For the text-containing cell, return its midpoint in [X, Y] coordinate format. 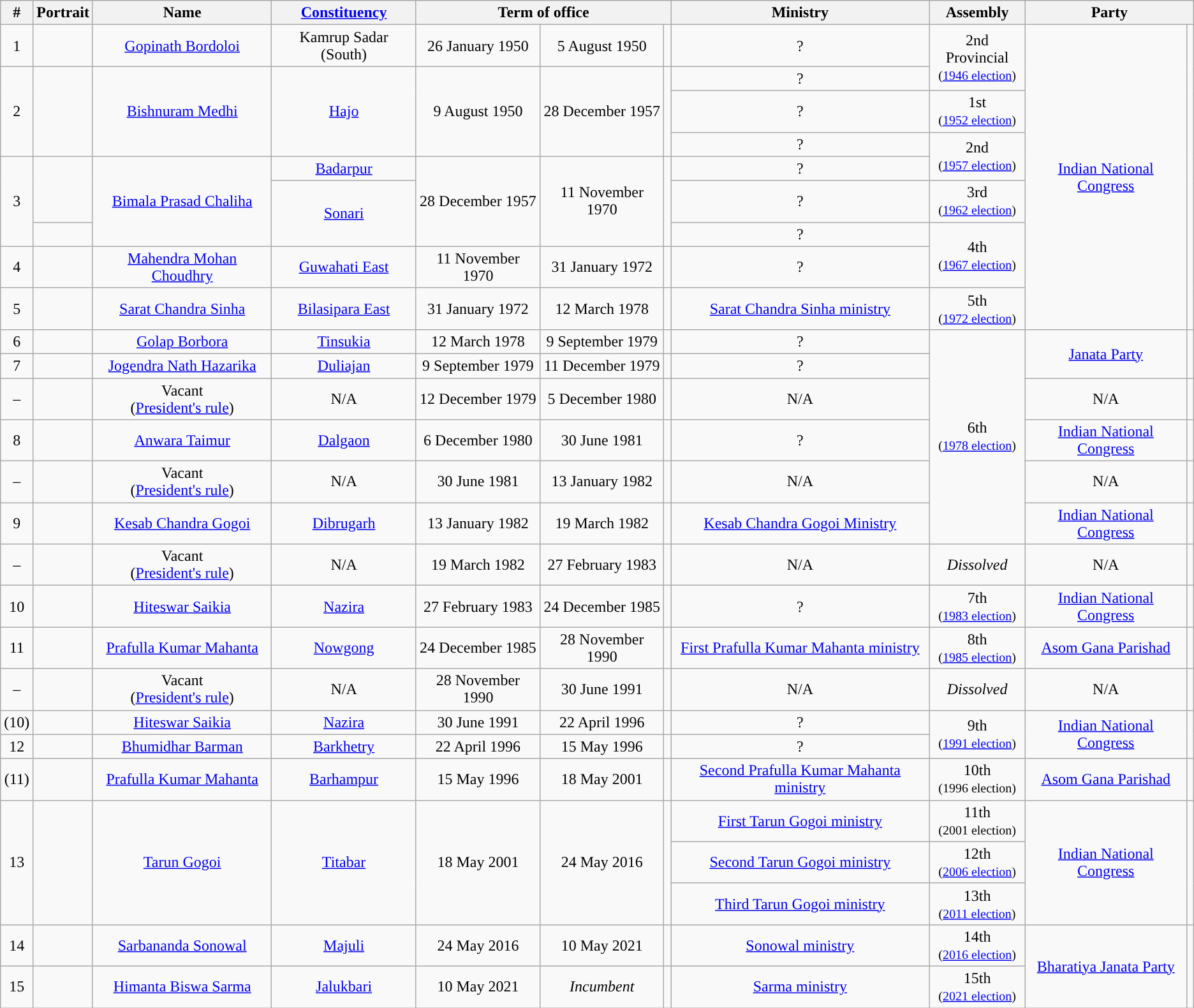
(11) [17, 780]
Sarbananda Sonowal [182, 945]
Sonowal ministry [800, 945]
6th(1978 election) [977, 436]
5 August 1950 [602, 46]
11 [17, 648]
Dalgaon [344, 440]
Badarpur [344, 168]
Ministry [800, 13]
10th(1996 election) [977, 780]
Tarun Gogoi [182, 863]
Hajo [344, 111]
3rd(1962 election) [977, 202]
5 [17, 309]
First Tarun Gogoi ministry [800, 820]
15th(2021 election) [977, 986]
7th(1983 election) [977, 606]
Jogendra Nath Hazarika [182, 366]
5th(1972 election) [977, 309]
7 [17, 366]
2nd Provincial(1946 election) [977, 57]
Constituency [344, 13]
Dibrugarh [344, 523]
Second Tarun Gogoi ministry [800, 863]
Jalukbari [344, 986]
11th(2001 election) [977, 820]
12th(2006 election) [977, 863]
Sarma ministry [800, 986]
Golap Borbora [182, 341]
Janata Party [1106, 353]
Sarat Chandra Sinha ministry [800, 309]
6 December 1980 [478, 440]
Guwahati East [344, 267]
6 [17, 341]
Bhumidhar Barman [182, 746]
8th(1985 election) [977, 648]
9 August 1950 [478, 111]
Party [1109, 13]
14th(2016 election) [977, 945]
26 January 1950 [478, 46]
Barhampur [344, 780]
Sarat Chandra Sinha [182, 309]
Kesab Chandra Gogoi Ministry [800, 523]
14 [17, 945]
Bilasipara East [344, 309]
2 [17, 111]
15 [17, 986]
9 [17, 523]
5 December 1980 [602, 398]
13 [17, 863]
Bishnuram Medhi [182, 111]
Kamrup Sadar (South) [344, 46]
1st(1952 election) [977, 111]
9th(1991 election) [977, 734]
Anwara Taimur [182, 440]
Himanta Biswa Sarma [182, 986]
Titabar [344, 863]
8 [17, 440]
Majuli [344, 945]
Term of office [543, 13]
4 [17, 267]
(10) [17, 722]
Mahendra Mohan Choudhry [182, 267]
Duliajan [344, 366]
Tinsukia [344, 341]
Assembly [977, 13]
Gopinath Bordoloi [182, 46]
4th(1967 election) [977, 255]
Second Prafulla Kumar Mahanta ministry [800, 780]
Bharatiya Janata Party [1106, 966]
Name [182, 13]
First Prafulla Kumar Mahanta ministry [800, 648]
Nowgong [344, 648]
Third Tarun Gogoi ministry [800, 903]
Portrait [63, 13]
11 December 1979 [602, 366]
12 December 1979 [478, 398]
Incumbent [602, 986]
12 [17, 746]
10 [17, 606]
2nd(1957 election) [977, 156]
3 [17, 202]
1 [17, 46]
13th(2011 election) [977, 903]
Barkhetry [344, 746]
# [17, 13]
Sonari [344, 213]
Kesab Chandra Gogoi [182, 523]
Bimala Prasad Chaliha [182, 202]
